Pinpoint the cell where the given text exists, returning its [X, Y] midpoint coordinate. 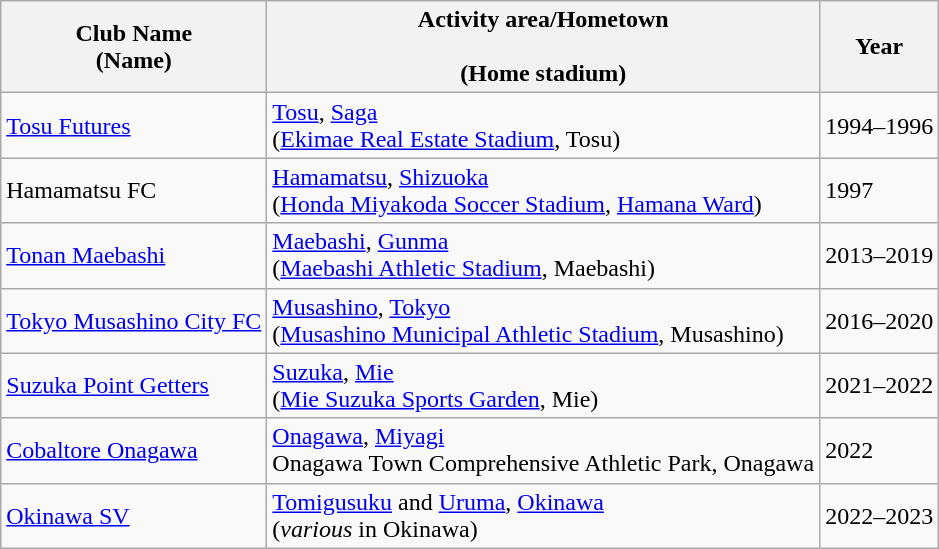
Hamamatsu FC [134, 190]
1997 [880, 190]
Okinawa SV [134, 516]
Suzuka, Mie(Mie Suzuka Sports Garden, Mie) [544, 386]
2022–2023 [880, 516]
Hamamatsu, Shizuoka(Honda Miyakoda Soccer Stadium, Hamana Ward) [544, 190]
Club Name(Name) [134, 47]
2022 [880, 450]
Year [880, 47]
Tomigusuku and Uruma, Okinawa(various in Okinawa) [544, 516]
2016–2020 [880, 320]
Tokyo Musashino City FC [134, 320]
2021–2022 [880, 386]
1994–1996 [880, 126]
Tosu Futures [134, 126]
Maebashi, Gunma(Maebashi Athletic Stadium, Maebashi) [544, 256]
Tosu, Saga(Ekimae Real Estate Stadium, Tosu) [544, 126]
Onagawa, MiyagiOnagawa Town Comprehensive Athletic Park, Onagawa [544, 450]
Cobaltore Onagawa [134, 450]
Activity area/Hometown(Home stadium) [544, 47]
Musashino, Tokyo(Musashino Municipal Athletic Stadium, Musashino) [544, 320]
2013–2019 [880, 256]
Suzuka Point Getters [134, 386]
Tonan Maebashi [134, 256]
